For the text-containing cell, return its midpoint in (x, y) coordinate format. 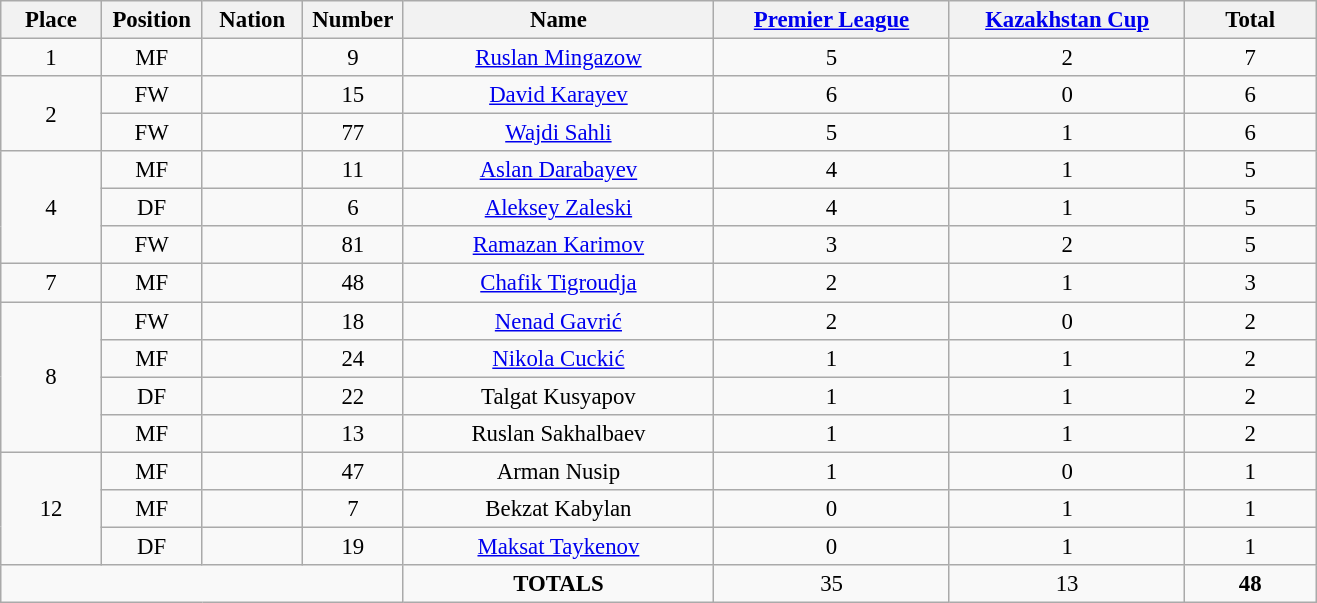
Maksat Taykenov (558, 546)
Premier League (832, 20)
47 (354, 471)
Nation (252, 20)
15 (354, 95)
Position (152, 20)
35 (832, 584)
19 (354, 546)
Total (1250, 20)
8 (52, 377)
Nenad Gavrić (558, 321)
Aslan Darabayev (558, 170)
TOTALS (558, 584)
Nikola Cuckić (558, 358)
18 (354, 321)
Name (558, 20)
81 (354, 245)
Wajdi Sahli (558, 133)
Kazakhstan Cup (1067, 20)
77 (354, 133)
Ruslan Mingazow (558, 58)
12 (52, 508)
Number (354, 20)
Ramazan Karimov (558, 245)
Talgat Kusyapov (558, 396)
Ruslan Sakhalbaev (558, 433)
Aleksey Zaleski (558, 208)
24 (354, 358)
Chafik Tigroudja (558, 283)
David Karayev (558, 95)
Bekzat Kabylan (558, 509)
11 (354, 170)
Place (52, 20)
Arman Nusip (558, 471)
22 (354, 396)
9 (354, 58)
